Locate the cell with the specified text and output its (X, Y) center coordinate. 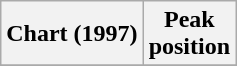
Chart (1997) (72, 34)
Peakposition (189, 34)
